Search for the cell housing the specified text and yield its (X, Y) center coordinate. 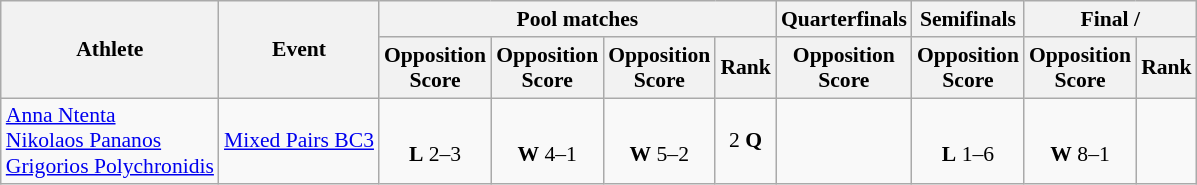
Event (299, 50)
2 Q (746, 142)
W 4–1 (547, 142)
L 1–6 (968, 142)
Pool matches (578, 19)
L 2–3 (435, 142)
Semifinals (968, 19)
W 5–2 (659, 142)
Athlete (110, 50)
Quarterfinals (844, 19)
Anna NtentaNikolaos PananosGrigorios Polychronidis (110, 142)
Final / (1110, 19)
W 8–1 (1080, 142)
Mixed Pairs BC3 (299, 142)
